Locate the cell with the specified text and output its [X, Y] center coordinate. 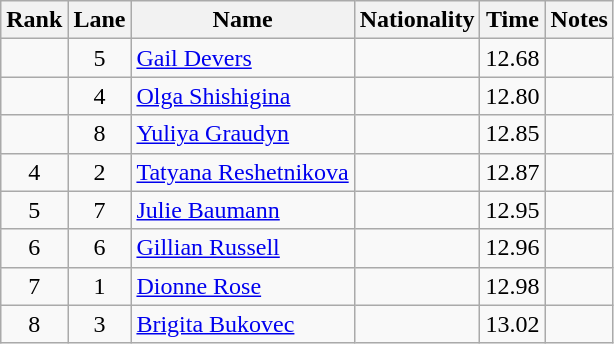
12.85 [512, 134]
12.96 [512, 248]
Tatyana Reshetnikova [242, 172]
Lane [100, 20]
Dionne Rose [242, 286]
Julie Baumann [242, 210]
3 [100, 324]
Time [512, 20]
Gillian Russell [242, 248]
2 [100, 172]
Name [242, 20]
12.95 [512, 210]
Notes [579, 20]
13.02 [512, 324]
12.87 [512, 172]
Nationality [417, 20]
Yuliya Graudyn [242, 134]
Brigita Bukovec [242, 324]
12.68 [512, 58]
1 [100, 286]
Olga Shishigina [242, 96]
Rank [34, 20]
12.80 [512, 96]
Gail Devers [242, 58]
12.98 [512, 286]
